Scan for the cell matching the given text and deliver its (x, y) coordinate at center. 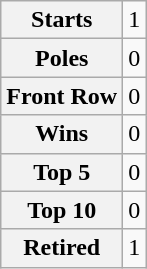
Top 10 (62, 210)
Starts (62, 20)
Front Row (62, 96)
Top 5 (62, 172)
Wins (62, 134)
Poles (62, 58)
Retired (62, 248)
